Provide the [x, y] coordinate of the cell's center where the given text is located.  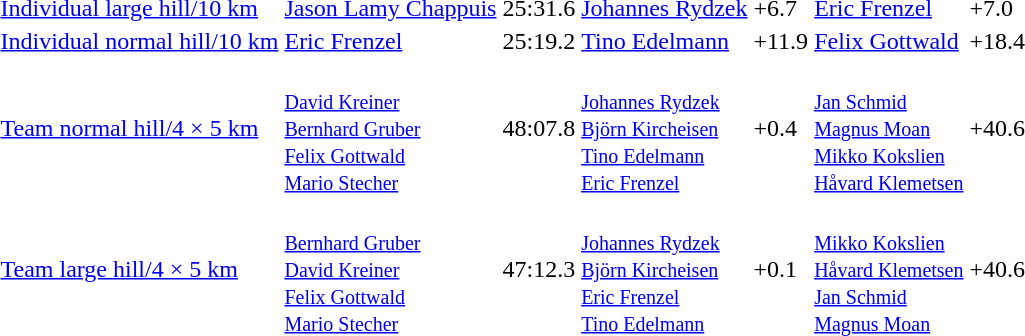
+0.4 [781, 128]
Tino Edelmann [664, 41]
48:07.8 [539, 128]
25:19.2 [539, 41]
Eric Frenzel [390, 41]
Felix Gottwald [889, 41]
Johannes RydzekBjörn KircheisenTino EdelmannEric Frenzel [664, 128]
+11.9 [781, 41]
David KreinerBernhard GruberFelix GottwaldMario Stecher [390, 128]
Jan SchmidMagnus MoanMikko KokslienHåvard Klemetsen [889, 128]
